Pinpoint the cell where the given text exists, returning its [X, Y] midpoint coordinate. 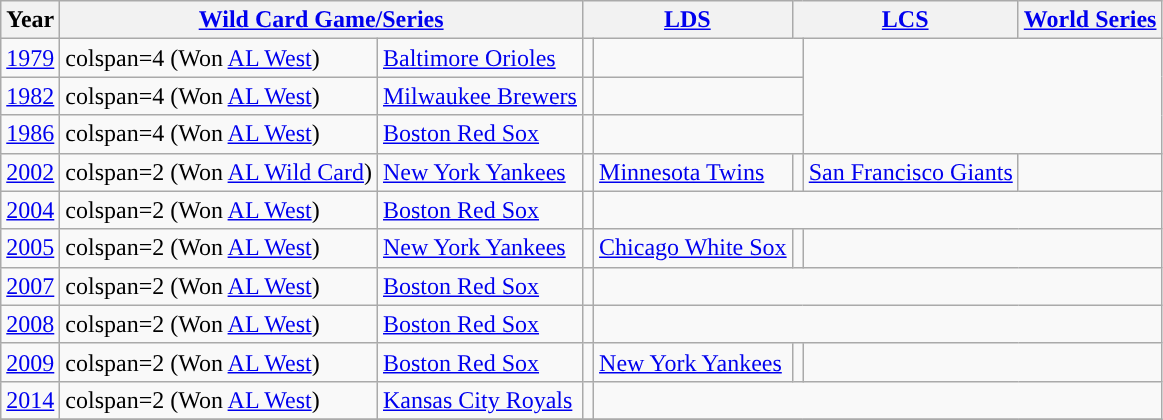
LCS [905, 20]
LDS [687, 20]
2004 [30, 210]
1986 [30, 134]
Kansas City Royals [480, 400]
2009 [30, 362]
2002 [30, 172]
2005 [30, 248]
1982 [30, 96]
Year [30, 20]
2014 [30, 400]
Minnesota Twins [694, 172]
Chicago White Sox [694, 248]
Wild Card Game/Series [322, 20]
2007 [30, 286]
1979 [30, 58]
2008 [30, 324]
Baltimore Orioles [480, 58]
World Series [1090, 20]
Milwaukee Brewers [480, 96]
colspan=2 (Won AL Wild Card) [219, 172]
San Francisco Giants [910, 172]
